Locate the cell with the specified text and output its (X, Y) center coordinate. 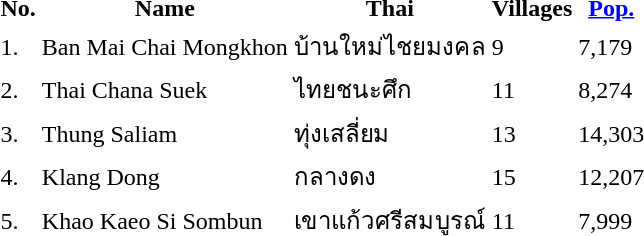
ทุ่งเสลี่ยม (390, 133)
Thai Chana Suek (164, 90)
11 (532, 90)
กลางดง (390, 176)
Ban Mai Chai Mongkhon (164, 46)
บ้านใหม่ไชยมงคล (390, 46)
15 (532, 176)
Klang Dong (164, 176)
Thung Saliam (164, 133)
ไทยชนะศึก (390, 90)
9 (532, 46)
13 (532, 133)
